Capture the cell that displays the provided text and extract its (x, y) central coordinate. 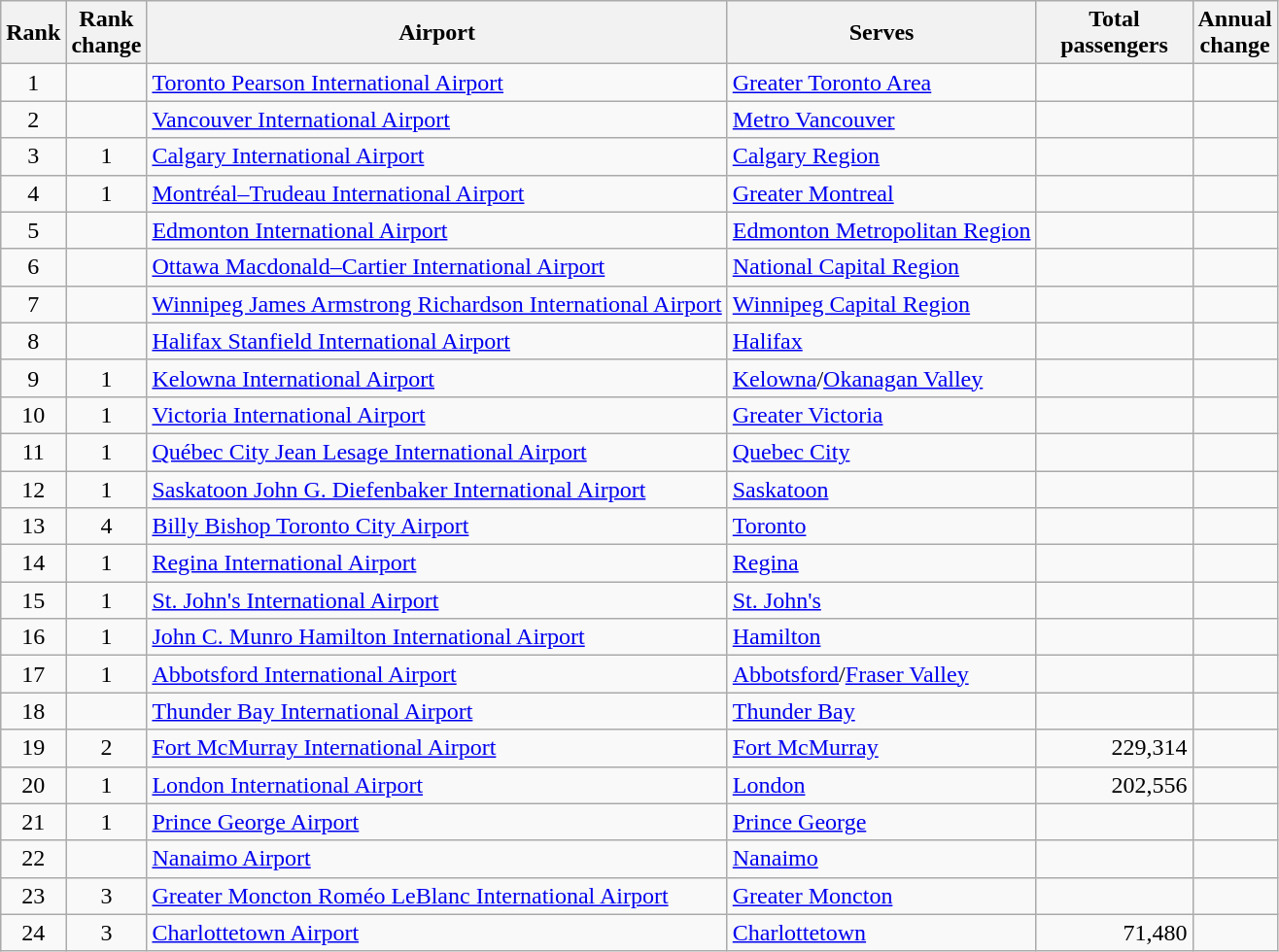
Edmonton International Airport (437, 230)
202,556 (1114, 785)
National Capital Region (881, 267)
Totalpassengers (1114, 33)
Hamilton (881, 637)
Calgary International Airport (437, 156)
71,480 (1114, 933)
Saskatoon (881, 489)
Metro Vancouver (881, 119)
16 (33, 637)
229,314 (1114, 748)
Abbotsford International Airport (437, 674)
22 (33, 859)
Annualchange (1234, 33)
Kelowna/Okanagan Valley (881, 378)
Québec City Jean Lesage International Airport (437, 452)
Greater Montreal (881, 193)
London (881, 785)
Ottawa Macdonald–Cartier International Airport (437, 267)
Winnipeg Capital Region (881, 304)
Calgary Region (881, 156)
Serves (881, 33)
Quebec City (881, 452)
Thunder Bay (881, 711)
Fort McMurray International Airport (437, 748)
Montréal–Trudeau International Airport (437, 193)
Abbotsford/Fraser Valley (881, 674)
Greater Moncton (881, 896)
Charlottetown (881, 933)
7 (33, 304)
Prince George Airport (437, 822)
St. John's (881, 600)
John C. Munro Hamilton International Airport (437, 637)
20 (33, 785)
Regina (881, 563)
Saskatoon John G. Diefenbaker International Airport (437, 489)
London International Airport (437, 785)
Nanaimo Airport (437, 859)
23 (33, 896)
14 (33, 563)
Thunder Bay International Airport (437, 711)
8 (33, 341)
Victoria International Airport (437, 415)
15 (33, 600)
Toronto (881, 527)
18 (33, 711)
11 (33, 452)
12 (33, 489)
21 (33, 822)
Rank (33, 33)
Prince George (881, 822)
9 (33, 378)
Greater Toronto Area (881, 83)
Toronto Pearson International Airport (437, 83)
Winnipeg James Armstrong Richardson International Airport (437, 304)
Nanaimo (881, 859)
Charlottetown Airport (437, 933)
17 (33, 674)
24 (33, 933)
19 (33, 748)
Vancouver International Airport (437, 119)
Fort McMurray (881, 748)
Edmonton Metropolitan Region (881, 230)
Airport (437, 33)
Regina International Airport (437, 563)
5 (33, 230)
Rankchange (107, 33)
Kelowna International Airport (437, 378)
Halifax Stanfield International Airport (437, 341)
Greater Victoria (881, 415)
6 (33, 267)
Billy Bishop Toronto City Airport (437, 527)
St. John's International Airport (437, 600)
10 (33, 415)
Halifax (881, 341)
Greater Moncton Roméo LeBlanc International Airport (437, 896)
13 (33, 527)
